From the cell containing the given text, extract its center point as [x, y] coordinate. 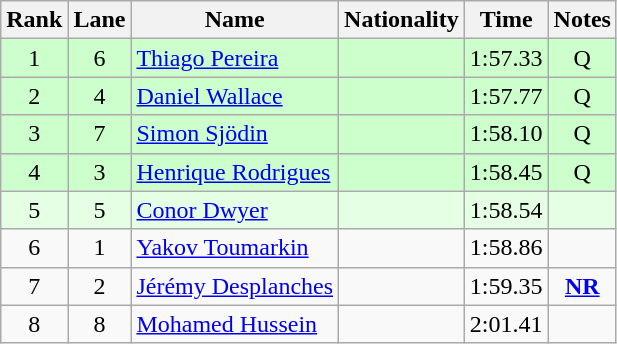
1:59.35 [506, 286]
1:58.10 [506, 134]
1:58.54 [506, 210]
2:01.41 [506, 324]
Mohamed Hussein [235, 324]
1:58.86 [506, 248]
Conor Dwyer [235, 210]
Simon Sjödin [235, 134]
NR [582, 286]
Lane [100, 20]
Thiago Pereira [235, 58]
Jérémy Desplanches [235, 286]
Daniel Wallace [235, 96]
Name [235, 20]
Nationality [402, 20]
Henrique Rodrigues [235, 172]
Notes [582, 20]
Yakov Toumarkin [235, 248]
Rank [34, 20]
1:57.77 [506, 96]
1:57.33 [506, 58]
Time [506, 20]
1:58.45 [506, 172]
